Provide the [x, y] coordinate of the cell's center where the given text is located.  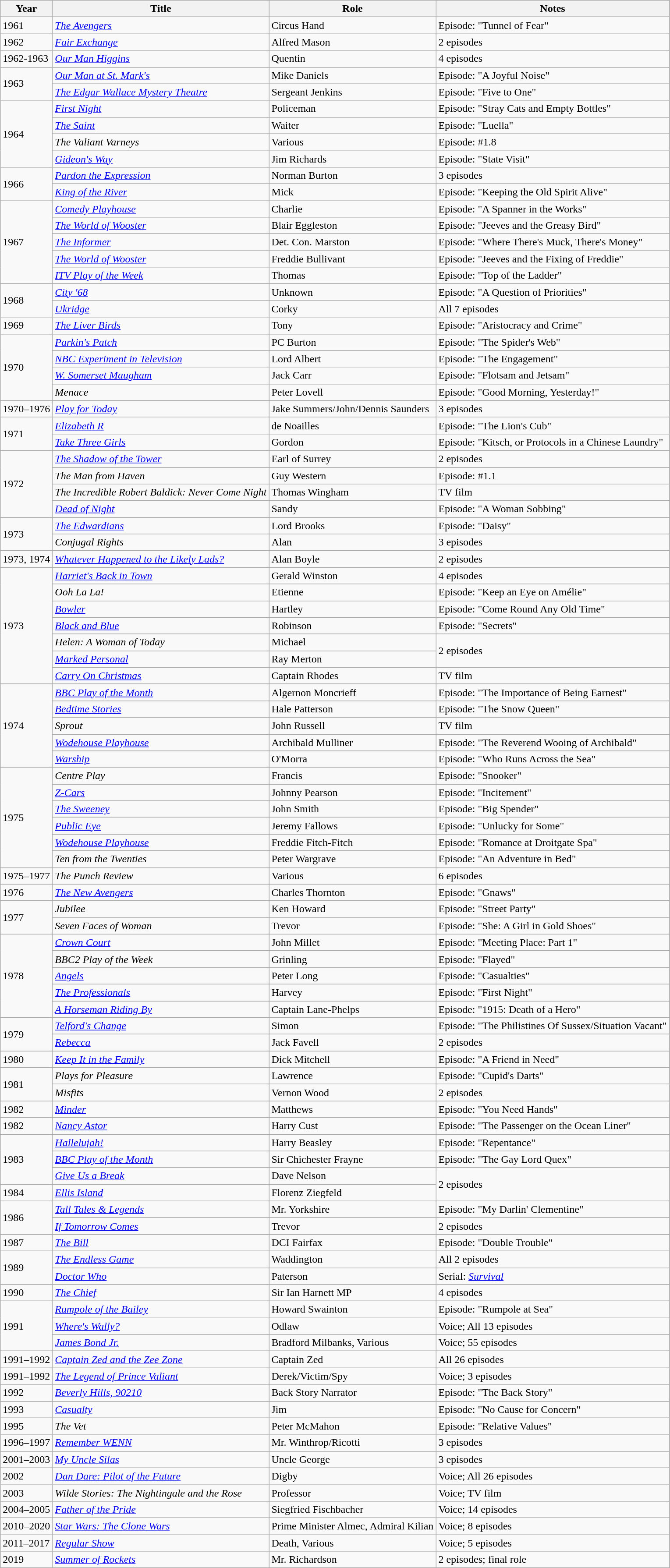
Mr. Richardson [352, 1560]
Episode: "Jeeves and the Fixing of Freddie" [553, 259]
2019 [26, 1560]
Quentin [352, 59]
Sandy [352, 509]
Ray Merton [352, 659]
Gordon [352, 442]
Voice; All 26 episodes [553, 1476]
Where's Wally? [161, 1326]
Matthews [352, 1109]
Role [352, 9]
Charlie [352, 209]
1961 [26, 25]
Episode: "Five to One" [553, 92]
Back Story Narrator [352, 1393]
Voice; 55 episodes [553, 1343]
Rebecca [161, 1043]
Episode: "Flayed" [553, 959]
Captain Rhodes [352, 676]
Episode: "Gnaws" [553, 892]
Episode: "Repentance" [553, 1143]
Nancy Astor [161, 1126]
King of the River [161, 192]
Keep It in the Family [161, 1059]
1996–1997 [26, 1443]
Howard Swainton [352, 1310]
Episode: "The Back Story" [553, 1393]
Bradford Milbanks, Various [352, 1343]
Policeman [352, 109]
Episode: "The Importance of Being Earnest" [553, 692]
City '68 [161, 292]
Voice; TV film [553, 1493]
Episode: "Meeting Place: Part 1" [553, 942]
Elizabeth R [161, 425]
Episode: "Casualties" [553, 976]
Episode: "Top of the Ladder" [553, 276]
Professor [352, 1493]
My Uncle Silas [161, 1459]
Waddington [352, 1259]
John Russell [352, 726]
2003 [26, 1493]
Ken Howard [352, 909]
1972 [26, 484]
Harry Beasley [352, 1143]
Our Man Higgins [161, 59]
John Millet [352, 942]
1983 [26, 1159]
1986 [26, 1218]
Jack Carr [352, 375]
1963 [26, 84]
Gerald Winston [352, 576]
Pardon the Expression [161, 175]
The Sweeney [161, 809]
Norman Burton [352, 175]
1980 [26, 1059]
Marked Personal [161, 659]
Episode: "Keep an Eye on Amélie" [553, 592]
Voice; 8 episodes [553, 1526]
James Bond Jr. [161, 1343]
The Endless Game [161, 1259]
Beverly Hills, 90210 [161, 1393]
Sir Chichester Frayne [352, 1159]
Menace [161, 392]
John Smith [352, 809]
Earl of Surrey [352, 459]
1975 [26, 818]
Episode: "Flotsam and Jetsam" [553, 375]
W. Somerset Maugham [161, 375]
1967 [26, 242]
Episode: "Secrets" [553, 626]
Episode: "Romance at Droitgate Spa" [553, 842]
Prime Minister Almec, Admiral Kilian [352, 1526]
Conjugal Rights [161, 542]
Jeremy Fallows [352, 826]
Sergeant Jenkins [352, 92]
Alan Boyle [352, 559]
Voice; 5 episodes [553, 1543]
Ten from the Twenties [161, 859]
Minder [161, 1109]
Public Eye [161, 826]
Tony [352, 326]
Episode: "The Passenger on the Ocean Liner" [553, 1126]
1966 [26, 184]
The Incredible Robert Baldick: Never Come Night [161, 492]
Etienne [352, 592]
Thomas Wingham [352, 492]
PC Burton [352, 342]
Det. Con. Marston [352, 242]
The Shadow of the Tower [161, 459]
Comedy Playhouse [161, 209]
Serial: Survival [553, 1276]
Captain Lane-Phelps [352, 1009]
Z-Cars [161, 793]
Voice; All 13 episodes [553, 1326]
Episode: "Street Party" [553, 909]
Lord Albert [352, 359]
Peter McMahon [352, 1426]
The Vet [161, 1426]
Alan [352, 542]
Summer of Rockets [161, 1560]
The Liver Birds [161, 326]
Algernon Moncrieff [352, 692]
2 episodes; final role [553, 1560]
Michael [352, 642]
1976 [26, 892]
1993 [26, 1409]
Dead of Night [161, 509]
Dan Dare: Pilot of the Future [161, 1476]
Simon [352, 1026]
Wilde Stories: The Nightingale and the Rose [161, 1493]
Paterson [352, 1276]
Give Us a Break [161, 1176]
Episode: "The Lion's Cub" [553, 425]
Take Three Girls [161, 442]
Misfits [161, 1093]
1962 [26, 42]
Guy Western [352, 475]
The Edgar Wallace Mystery Theatre [161, 92]
Episode: #1.1 [553, 475]
Fair Exchange [161, 42]
The Bill [161, 1242]
All 2 episodes [553, 1259]
Episode: #1.8 [553, 142]
Digby [352, 1476]
Seven Faces of Woman [161, 926]
Episode: "My Darlin' Clementine" [553, 1209]
Unknown [352, 292]
Gideon's Way [161, 159]
1975–1977 [26, 876]
Episode: "A Spanner in the Works" [553, 209]
Rumpole of the Bailey [161, 1310]
1979 [26, 1034]
Freddie Fitch-Fitch [352, 842]
Episode: "State Visit" [553, 159]
Thomas [352, 276]
2010–2020 [26, 1526]
Episode: "First Night" [553, 992]
Lawrence [352, 1076]
1981 [26, 1084]
Derek/Victim/Spy [352, 1376]
Remember WENN [161, 1443]
Episode: "Relative Values" [553, 1426]
O'Morra [352, 759]
1968 [26, 301]
Jim [352, 1409]
Harvey [352, 992]
Mick [352, 192]
Episode: "Big Spender" [553, 809]
Circus Hand [352, 25]
Episode: "Aristocracy and Crime" [553, 326]
Episode: "A Question of Priorities" [553, 292]
Episode: "The Snow Queen" [553, 709]
Title [161, 9]
Alfred Mason [352, 42]
Lord Brooks [352, 526]
A Horseman Riding By [161, 1009]
Archibald Mulliner [352, 743]
Bedtime Stories [161, 709]
1971 [26, 434]
Dave Nelson [352, 1176]
1969 [26, 326]
Episode: "1915: Death of a Hero" [553, 1009]
Year [26, 9]
1970–1976 [26, 409]
1964 [26, 134]
6 episodes [553, 876]
Episode: "Rumpole at Sea" [553, 1310]
Hale Patterson [352, 709]
Carry On Christmas [161, 676]
Centre Play [161, 776]
Episode: "Cupid's Darts" [553, 1076]
2011–2017 [26, 1543]
The Edwardians [161, 526]
Tall Tales & Legends [161, 1209]
Episode: "Luella" [553, 125]
Jack Favell [352, 1043]
Hallelujah! [161, 1143]
Episode: "Snooker" [553, 776]
The Informer [161, 242]
The Professionals [161, 992]
BBC2 Play of the Week [161, 959]
Peter Lovell [352, 392]
Episode: "Jeeves and the Greasy Bird" [553, 226]
Dick Mitchell [352, 1059]
Harriet's Back in Town [161, 576]
Episode: "The Philistines Of Sussex/Situation Vacant" [553, 1026]
If Tomorrow Comes [161, 1226]
Episode: "Daisy" [553, 526]
Peter Long [352, 976]
The New Avengers [161, 892]
Episode: "Keeping the Old Spirit Alive" [553, 192]
Episode: "An Adventure in Bed" [553, 859]
Play for Today [161, 409]
Episode: "The Gay Lord Quex" [553, 1159]
Bowler [161, 609]
Mr. Winthrop/Ricotti [352, 1443]
Our Man at St. Mark's [161, 75]
de Noailles [352, 425]
Grinling [352, 959]
1962-1963 [26, 59]
Johnny Pearson [352, 793]
Hartley [352, 609]
Black and Blue [161, 626]
Doctor Who [161, 1276]
Mike Daniels [352, 75]
Episode: "Tunnel of Fear" [553, 25]
Death, Various [352, 1543]
Captain Zed and the Zee Zone [161, 1359]
DCI Fairfax [352, 1242]
1995 [26, 1426]
Notes [553, 9]
All 26 episodes [553, 1359]
2002 [26, 1476]
Casualty [161, 1409]
Jubilee [161, 909]
Episode: "The Reverend Wooing of Archibald" [553, 743]
Episode: "She: A Girl in Gold Shoes" [553, 926]
1978 [26, 976]
Freddie Bullivant [352, 259]
Plays for Pleasure [161, 1076]
Charles Thornton [352, 892]
Voice; 3 episodes [553, 1376]
1992 [26, 1393]
The Man from Haven [161, 475]
1974 [26, 726]
Helen: A Woman of Today [161, 642]
Ukridge [161, 309]
Odlaw [352, 1326]
ITV Play of the Week [161, 276]
1991 [26, 1326]
Telford's Change [161, 1026]
Whatever Happened to the Likely Lads? [161, 559]
1987 [26, 1242]
Peter Wargrave [352, 859]
The Saint [161, 125]
1977 [26, 917]
Ellis Island [161, 1193]
Episode: "You Need Hands" [553, 1109]
Episode: "No Cause for Concern" [553, 1409]
Episode: "The Spider's Web" [553, 342]
2001–2003 [26, 1459]
Episode: "Stray Cats and Empty Bottles" [553, 109]
Jake Summers/John/Dennis Saunders [352, 409]
Siegfried Fischbacher [352, 1509]
1990 [26, 1293]
Episode: "Incitement" [553, 793]
1970 [26, 367]
Episode: "Where There's Muck, There's Money" [553, 242]
Angels [161, 976]
Mr. Yorkshire [352, 1209]
Ooh La La! [161, 592]
2004–2005 [26, 1509]
Father of the Pride [161, 1509]
Voice; 14 episodes [553, 1509]
Francis [352, 776]
Corky [352, 309]
Regular Show [161, 1543]
Captain Zed [352, 1359]
Episode: "Double Trouble" [553, 1242]
Sprout [161, 726]
Sir Ian Harnett MP [352, 1293]
Episode: "The Engagement" [553, 359]
Star Wars: The Clone Wars [161, 1526]
Blair Eggleston [352, 226]
Episode: "Kitsch, or Protocols in a Chinese Laundry" [553, 442]
The Valiant Varneys [161, 142]
Florenz Ziegfeld [352, 1193]
Episode: "A Joyful Noise" [553, 75]
Episode: "A Friend in Need" [553, 1059]
Waiter [352, 125]
The Chief [161, 1293]
Episode: "Come Round Any Old Time" [553, 609]
The Legend of Prince Valiant [161, 1376]
The Avengers [161, 25]
Episode: "Who Runs Across the Sea" [553, 759]
NBC Experiment in Television [161, 359]
Parkin's Patch [161, 342]
Uncle George [352, 1459]
Episode: "Unlucky for Some" [553, 826]
Jim Richards [352, 159]
All 7 episodes [553, 309]
Harry Cust [352, 1126]
The Punch Review [161, 876]
Episode: "Good Morning, Yesterday!" [553, 392]
1989 [26, 1267]
1984 [26, 1193]
1973, 1974 [26, 559]
Vernon Wood [352, 1093]
Robinson [352, 626]
Crown Court [161, 942]
First Night [161, 109]
Episode: "A Woman Sobbing" [553, 509]
Warship [161, 759]
